Determine the (x, y) coordinate at the center of the cell enclosing the given text.  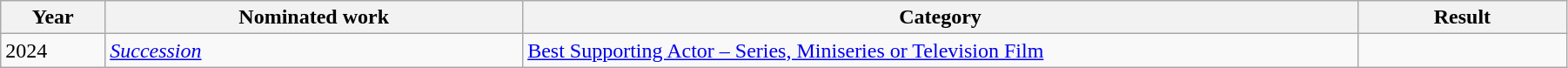
Result (1462, 17)
Nominated work (314, 17)
2024 (53, 51)
Best Supporting Actor – Series, Miniseries or Television Film (941, 51)
Succession (314, 51)
Year (53, 17)
Category (941, 17)
